Output the (X, Y) coordinate of the center of the cell containing the given text.  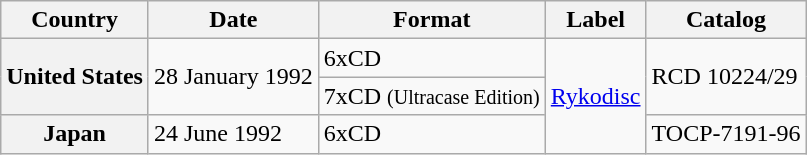
28 January 1992 (233, 77)
Rykodisc (596, 96)
Label (596, 20)
Country (75, 20)
Catalog (726, 20)
24 June 1992 (233, 134)
TOCP-7191-96 (726, 134)
United States (75, 77)
Japan (75, 134)
Format (432, 20)
RCD 10224/29 (726, 77)
7xCD (Ultracase Edition) (432, 96)
Date (233, 20)
